Detect which cell encompasses the target text, then output its [x, y] center coordinate. 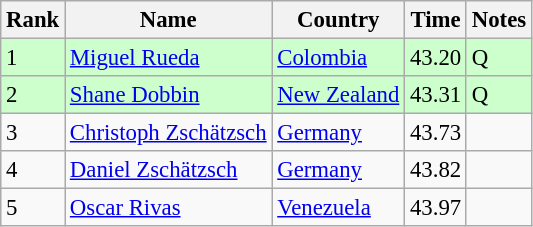
43.82 [436, 170]
Country [338, 20]
1 [33, 58]
Venezuela [338, 208]
Christoph Zschätzsch [168, 133]
Name [168, 20]
2 [33, 95]
Colombia [338, 58]
43.97 [436, 208]
5 [33, 208]
Rank [33, 20]
43.73 [436, 133]
43.31 [436, 95]
43.20 [436, 58]
Time [436, 20]
New Zealand [338, 95]
Notes [498, 20]
Oscar Rivas [168, 208]
4 [33, 170]
Daniel Zschätzsch [168, 170]
Miguel Rueda [168, 58]
Shane Dobbin [168, 95]
3 [33, 133]
